Return the [x, y] coordinate for the center point of the cell that contains the specified text.  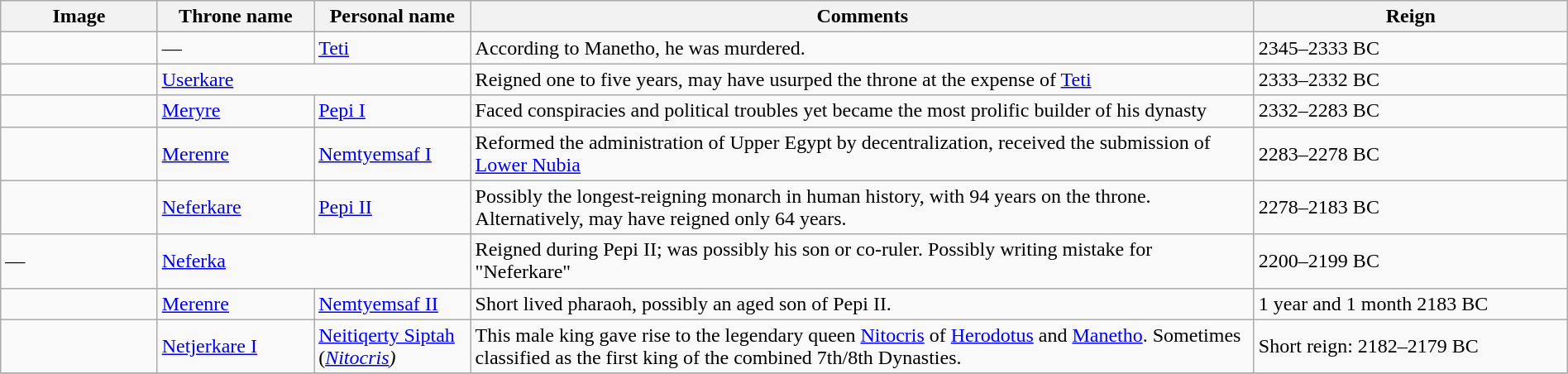
Faced conspiracies and political troubles yet became the most prolific builder of his dynasty [862, 111]
2200–2199 BC [1411, 261]
Userkare [314, 79]
2283–2278 BC [1411, 154]
Short lived pharaoh, possibly an aged son of Pepi II. [862, 304]
Reformed the administration of Upper Egypt by decentralization, received the submission of Lower Nubia [862, 154]
Netjerkare I [235, 346]
Image [79, 17]
Reigned during Pepi II; was possibly his son or co-ruler. Possibly writing mistake for "Neferkare" [862, 261]
Pepi I [392, 111]
Teti [392, 48]
2345–2333 BC [1411, 48]
Nemtyemsaf I [392, 154]
Throne name [235, 17]
Neferkare [235, 207]
1 year and 1 month 2183 BC [1411, 304]
Reign [1411, 17]
2278–2183 BC [1411, 207]
Neferka [314, 261]
According to Manetho, he was murdered. [862, 48]
2333–2332 BC [1411, 79]
Possibly the longest-reigning monarch in human history, with 94 years on the throne. Alternatively, may have reigned only 64 years. [862, 207]
Meryre [235, 111]
Neitiqerty Siptah (Nitocris) [392, 346]
Comments [862, 17]
Short reign: 2182–2179 BC [1411, 346]
2332–2283 BC [1411, 111]
Nemtyemsaf II [392, 304]
Reigned one to five years, may have usurped the throne at the expense of Teti [862, 79]
Personal name [392, 17]
Pepi II [392, 207]
